Output the (X, Y) coordinate of the center of the cell containing the given text.  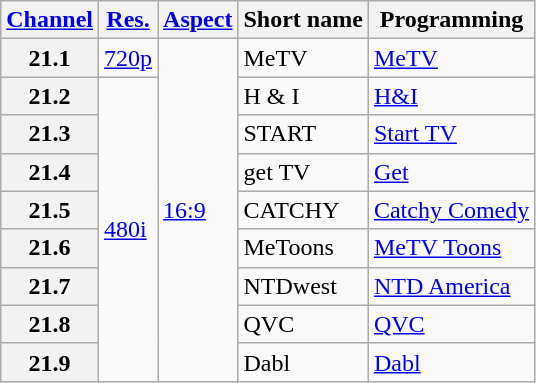
21.6 (50, 248)
Start TV (451, 134)
21.9 (50, 362)
Aspect (198, 20)
CATCHY (303, 210)
START (303, 134)
NTD America (451, 286)
480i (128, 229)
Get (451, 172)
21.4 (50, 172)
Programming (451, 20)
Short name (303, 20)
MeToons (303, 248)
720p (128, 58)
get TV (303, 172)
21.3 (50, 134)
21.5 (50, 210)
MeTV Toons (451, 248)
Channel (50, 20)
H & I (303, 96)
21.1 (50, 58)
16:9 (198, 210)
H&I (451, 96)
Res. (128, 20)
NTDwest (303, 286)
21.7 (50, 286)
Catchy Comedy (451, 210)
21.8 (50, 324)
21.2 (50, 96)
